Detect which cell encompasses the target text, then output its [X, Y] center coordinate. 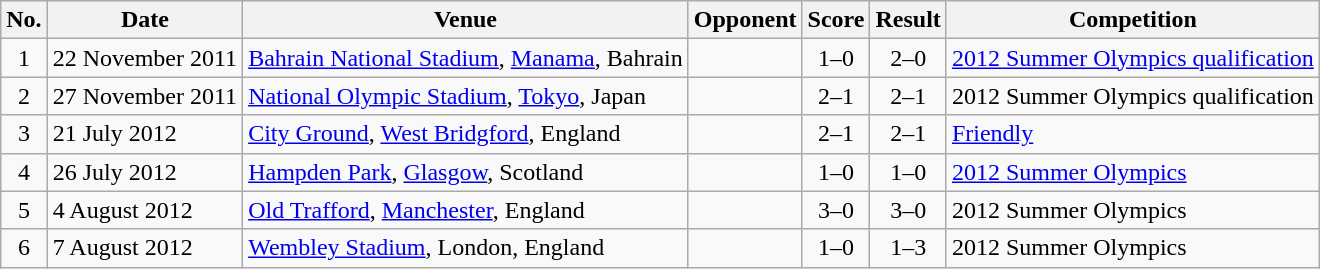
27 November 2011 [144, 96]
Hampden Park, Glasgow, Scotland [466, 172]
No. [24, 20]
6 [24, 248]
1 [24, 58]
Bahrain National Stadium, Manama, Bahrain [466, 58]
2–0 [908, 58]
3 [24, 134]
Competition [1132, 20]
1–3 [908, 248]
7 August 2012 [144, 248]
Friendly [1132, 134]
Result [908, 20]
4 August 2012 [144, 210]
Score [836, 20]
Opponent [745, 20]
National Olympic Stadium, Tokyo, Japan [466, 96]
City Ground, West Bridgford, England [466, 134]
22 November 2011 [144, 58]
2 [24, 96]
Wembley Stadium, London, England [466, 248]
21 July 2012 [144, 134]
Venue [466, 20]
Date [144, 20]
Old Trafford, Manchester, England [466, 210]
26 July 2012 [144, 172]
5 [24, 210]
4 [24, 172]
